Extract the (x, y) coordinate from the center of the cell holding the provided text.  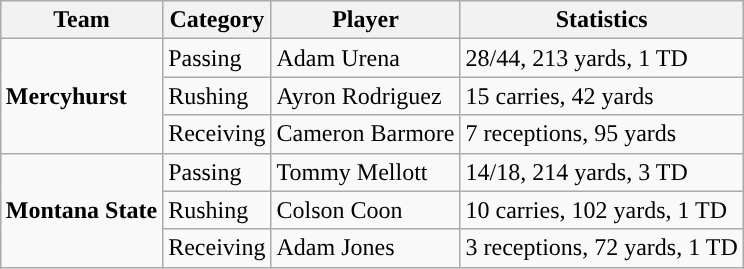
Adam Jones (366, 248)
Colson Coon (366, 210)
Ayron Rodriguez (366, 96)
Mercyhurst (81, 96)
Tommy Mellott (366, 172)
7 receptions, 95 yards (602, 134)
Category (217, 20)
Statistics (602, 20)
14/18, 214 yards, 3 TD (602, 172)
Player (366, 20)
15 carries, 42 yards (602, 96)
Montana State (81, 210)
Team (81, 20)
Cameron Barmore (366, 134)
28/44, 213 yards, 1 TD (602, 58)
Adam Urena (366, 58)
3 receptions, 72 yards, 1 TD (602, 248)
10 carries, 102 yards, 1 TD (602, 210)
